Return the (x, y) coordinate for the center point of the cell that contains the specified text.  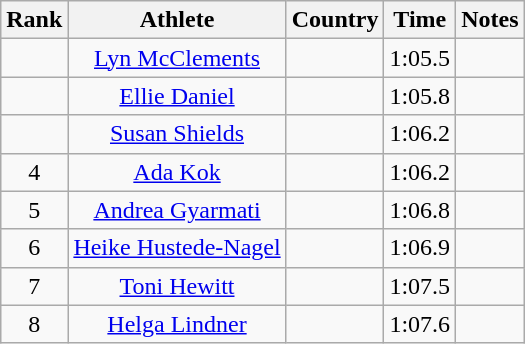
1:05.8 (420, 96)
6 (34, 248)
Ada Kok (177, 172)
5 (34, 210)
1:07.6 (420, 324)
4 (34, 172)
Heike Hustede-Nagel (177, 248)
1:06.8 (420, 210)
1:05.5 (420, 58)
Helga Lindner (177, 324)
Lyn McClements (177, 58)
Rank (34, 20)
Andrea Gyarmati (177, 210)
Time (420, 20)
Notes (490, 20)
Country (335, 20)
1:07.5 (420, 286)
Toni Hewitt (177, 286)
1:06.9 (420, 248)
8 (34, 324)
Ellie Daniel (177, 96)
Athlete (177, 20)
Susan Shields (177, 134)
7 (34, 286)
